Search for the cell housing the specified text and yield its [X, Y] center coordinate. 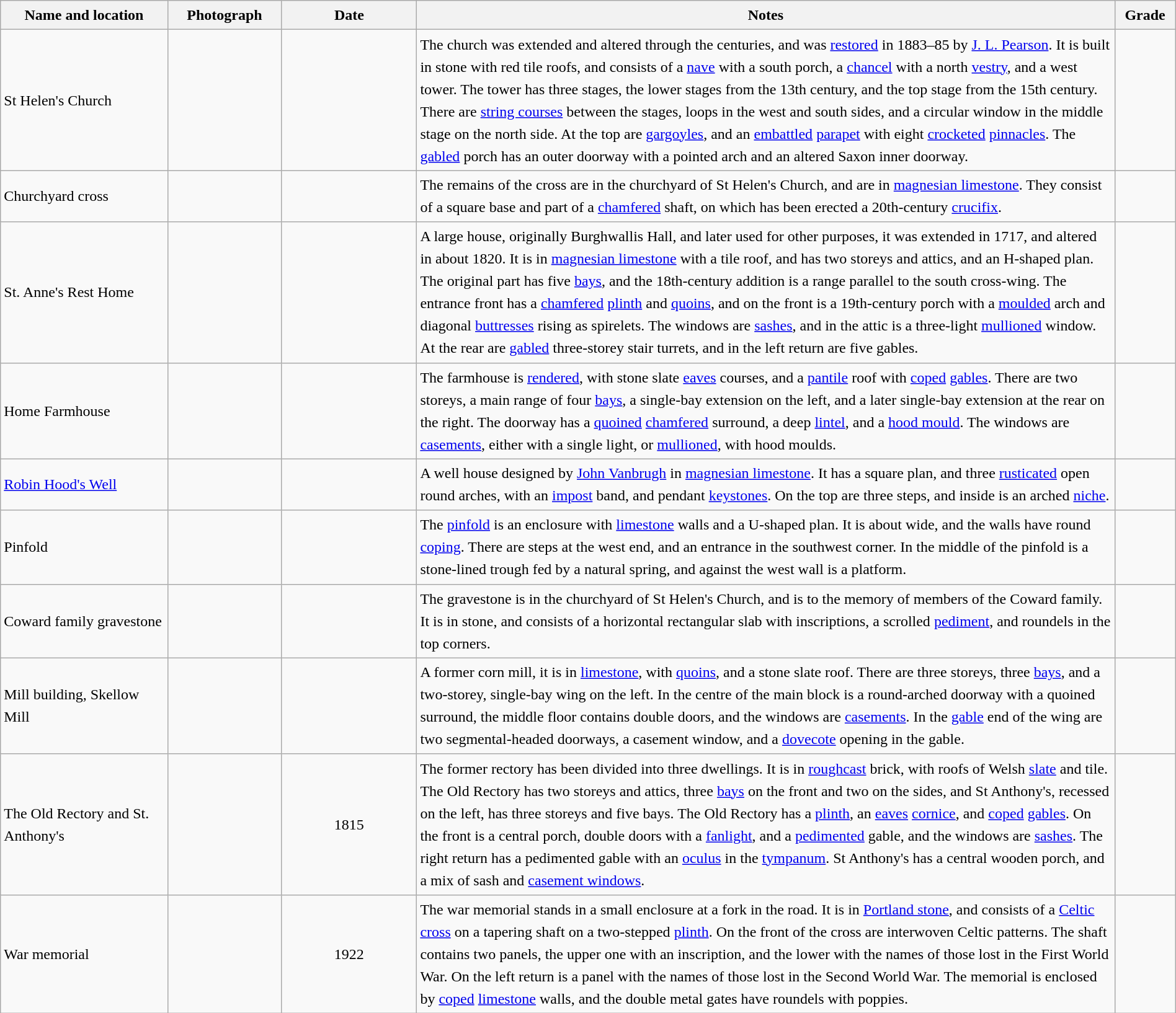
1815 [349, 825]
St. Anne's Rest Home [84, 293]
Mill building, Skellow Mill [84, 706]
Photograph [225, 15]
Date [349, 15]
Name and location [84, 15]
Pinfold [84, 547]
Churchyard cross [84, 196]
Home Farmhouse [84, 410]
Coward family gravestone [84, 621]
Grade [1145, 15]
St Helen's Church [84, 100]
Robin Hood's Well [84, 485]
Notes [765, 15]
War memorial [84, 953]
1922 [349, 953]
The Old Rectory and St. Anthony's [84, 825]
